Detect which cell encompasses the target text, then output its [X, Y] center coordinate. 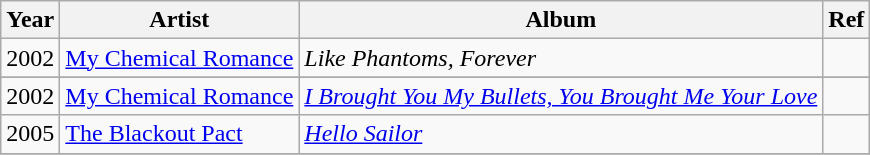
Hello Sailor [561, 134]
I Brought You My Bullets, You Brought Me Your Love [561, 96]
Like Phantoms, Forever [561, 58]
Artist [180, 20]
Ref [846, 20]
Album [561, 20]
2005 [30, 134]
Year [30, 20]
The Blackout Pact [180, 134]
